Detect which cell encompasses the target text, then output its [X, Y] center coordinate. 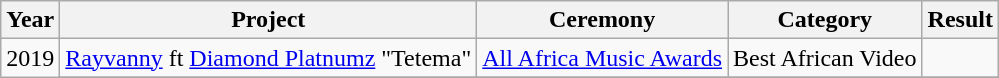
Category [825, 20]
Ceremony [602, 20]
Result [960, 20]
2019 [30, 58]
All Africa Music Awards [602, 58]
Best African Video [825, 58]
Rayvanny ft Diamond Platnumz "Tetema" [268, 58]
Project [268, 20]
Year [30, 20]
